For the text-containing cell, return its midpoint in (x, y) coordinate format. 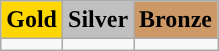
Gold (32, 20)
Bronze (176, 20)
Silver (98, 20)
